From the cell containing the given text, extract its center point as (x, y) coordinate. 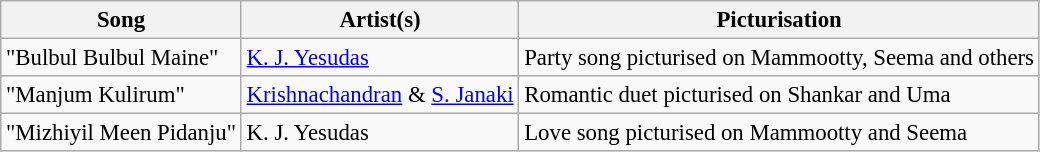
"Manjum Kulirum" (122, 95)
Picturisation (779, 20)
Love song picturised on Mammootty and Seema (779, 133)
"Bulbul Bulbul Maine" (122, 58)
Song (122, 20)
Party song picturised on Mammootty, Seema and others (779, 58)
Krishnachandran & S. Janaki (380, 95)
Romantic duet picturised on Shankar and Uma (779, 95)
"Mizhiyil Meen Pidanju" (122, 133)
Artist(s) (380, 20)
